Extract the [X, Y] coordinate from the center of the cell holding the provided text.  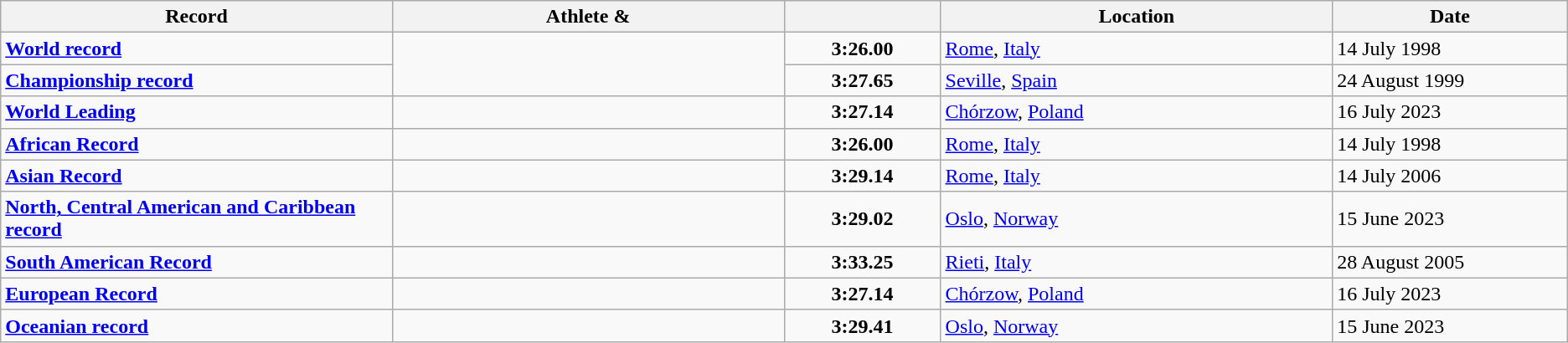
Asian Record [197, 176]
28 August 2005 [1451, 262]
Championship record [197, 80]
3:29.41 [863, 325]
Oceanian record [197, 325]
24 August 1999 [1451, 80]
Record [197, 17]
South American Record [197, 262]
14 July 2006 [1451, 176]
3:33.25 [863, 262]
World record [197, 49]
3:29.14 [863, 176]
Date [1451, 17]
3:29.02 [863, 219]
3:27.65 [863, 80]
African Record [197, 144]
Athlete & [588, 17]
Location [1137, 17]
Rieti, Italy [1137, 262]
North, Central American and Caribbean record [197, 219]
World Leading [197, 112]
European Record [197, 294]
Seville, Spain [1137, 80]
